From the cell containing the given text, extract its center point as [X, Y] coordinate. 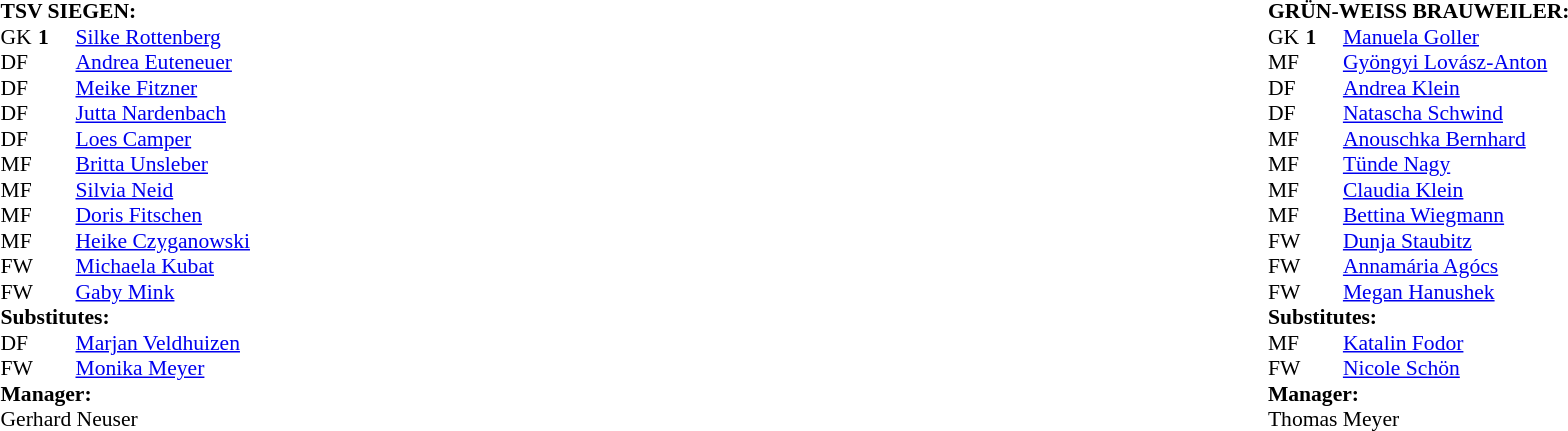
Loes Camper [163, 139]
Heike Czyganowski [163, 241]
Silvia Neid [163, 190]
Marjan Veldhuizen [163, 343]
Silke Rottenberg [163, 37]
Doris Fitschen [163, 215]
Andrea Euteneuer [163, 63]
Monika Meyer [163, 369]
Michaela Kubat [163, 267]
Jutta Nardenbach [163, 113]
Meike Fitzner [163, 88]
Gaby Mink [163, 292]
Britta Unsleber [163, 165]
Manager: [124, 394]
Substitutes: [124, 317]
